Identify which cell holds the provided text, then report its (X, Y) central coordinate. 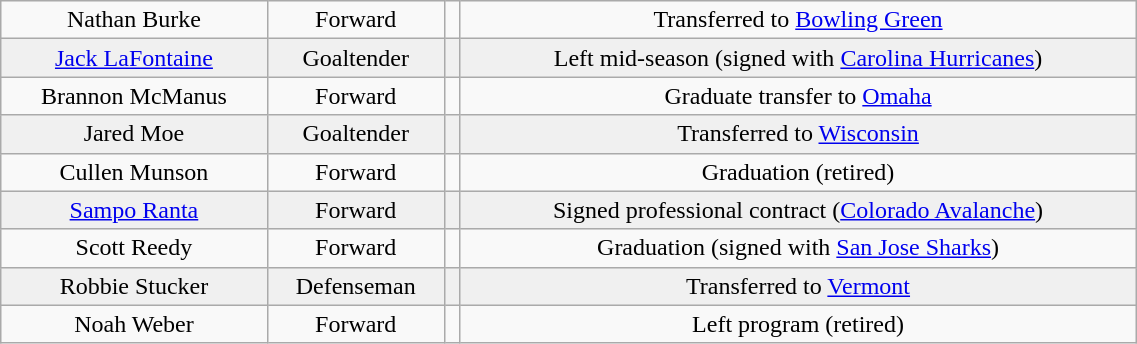
Defenseman (356, 286)
Jack LaFontaine (134, 58)
Nathan Burke (134, 20)
Graduation (signed with San Jose Sharks) (798, 248)
Cullen Munson (134, 172)
Transferred to Wisconsin (798, 134)
Graduation (retired) (798, 172)
Signed professional contract (Colorado Avalanche) (798, 210)
Brannon McManus (134, 96)
Sampo Ranta (134, 210)
Transferred to Vermont (798, 286)
Graduate transfer to Omaha (798, 96)
Left program (retired) (798, 324)
Scott Reedy (134, 248)
Noah Weber (134, 324)
Robbie Stucker (134, 286)
Left mid-season (signed with Carolina Hurricanes) (798, 58)
Jared Moe (134, 134)
Transferred to Bowling Green (798, 20)
